Scan for the cell matching the given text and deliver its [x, y] coordinate at center. 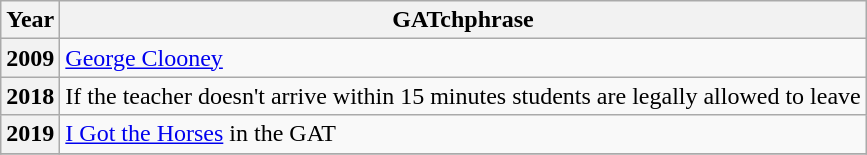
Year [30, 20]
2019 [30, 134]
If the teacher doesn't arrive within 15 minutes students are legally allowed to leave [463, 96]
George Clooney [463, 58]
GATchphrase [463, 20]
2018 [30, 96]
I Got the Horses in the GAT [463, 134]
2009 [30, 58]
